Scan for the cell matching the given text and deliver its (x, y) coordinate at center. 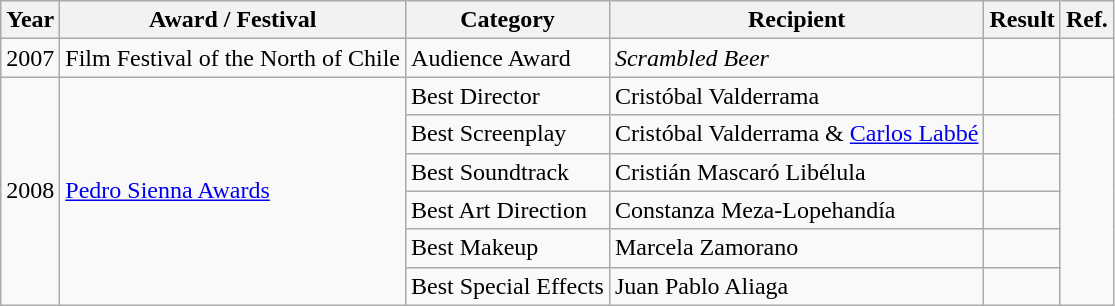
Audience Award (508, 58)
Ref. (1086, 20)
Best Art Direction (508, 210)
Marcela Zamorano (796, 248)
2008 (30, 191)
Juan Pablo Aliaga (796, 286)
2007 (30, 58)
Constanza Meza-Lopehandía (796, 210)
Cristóbal Valderrama (796, 96)
Best Special Effects (508, 286)
Cristián Mascaró Libélula (796, 172)
Film Festival of the North of Chile (233, 58)
Year (30, 20)
Scrambled Beer (796, 58)
Best Screenplay (508, 134)
Best Director (508, 96)
Pedro Sienna Awards (233, 191)
Recipient (796, 20)
Cristóbal Valderrama & Carlos Labbé (796, 134)
Award / Festival (233, 20)
Best Soundtrack (508, 172)
Category (508, 20)
Result (1022, 20)
Best Makeup (508, 248)
